Return the [X, Y] coordinate for the center point of the cell that contains the specified text.  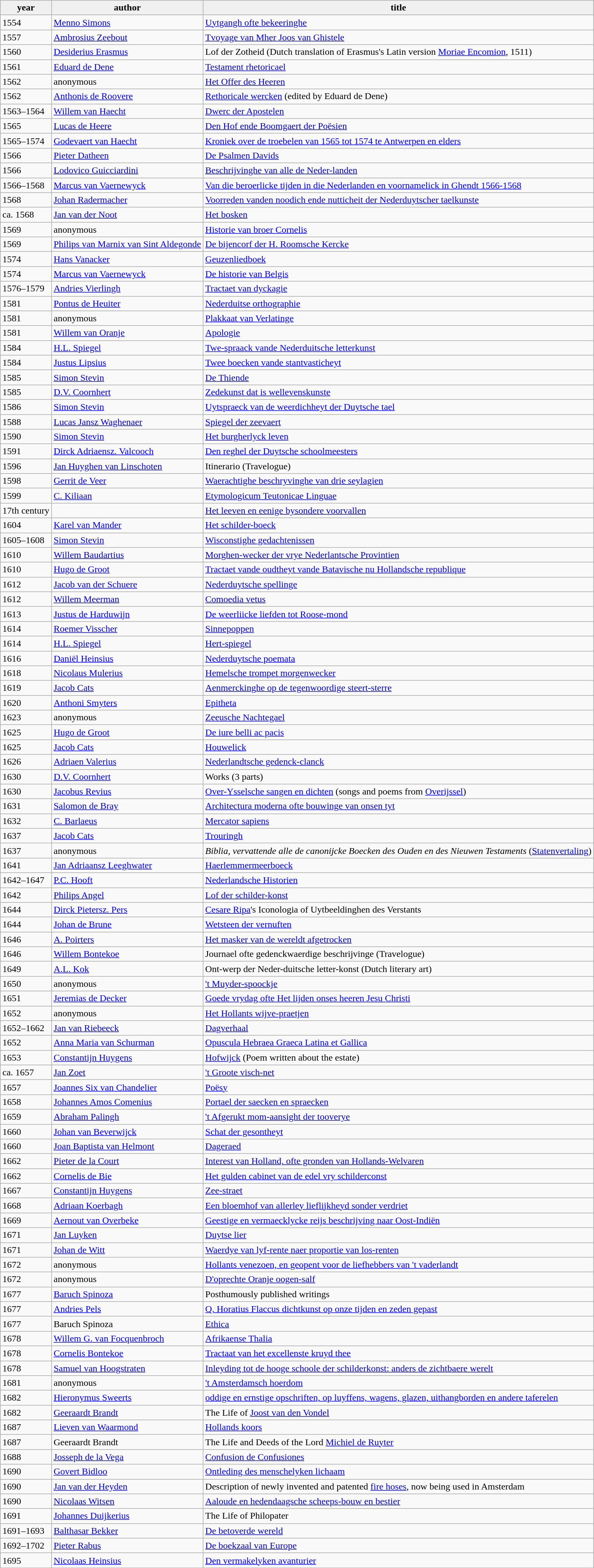
Architectura moderna ofte bouwinge van onsen tyt [399, 806]
Schat der gesontheyt [399, 1132]
Aenmerckinghe op de tegenwoordige steert-sterre [399, 688]
Tractaet vande oudtheyt vande Batavische nu Hollandsche republique [399, 570]
't Amsterdamsch hoerdom [399, 1383]
Nicolaas Heinsius [127, 1560]
Etymologicum Teutonicae Linguae [399, 496]
Willem Bontekoe [127, 954]
1668 [26, 1206]
Itinerario (Travelogue) [399, 466]
Nicolaus Mulerius [127, 673]
1649 [26, 969]
1613 [26, 614]
Afrikaense Thalia [399, 1338]
1554 [26, 23]
Dageraed [399, 1146]
1642 [26, 895]
Description of newly invented and patented fire hoses, now being used in Amsterdam [399, 1486]
17th century [26, 510]
1620 [26, 703]
Karel van Mander [127, 525]
1695 [26, 1560]
De weerliicke liefden tot Roose-mond [399, 614]
Posthumously published writings [399, 1294]
Rethoricale wercken (edited by Eduard de Dene) [399, 96]
Het Hollants wijve-praetjen [399, 1013]
Lieven van Waarmond [127, 1427]
Poësy [399, 1087]
1588 [26, 422]
Govert Bidloo [127, 1472]
Godevaert van Haecht [127, 141]
Jacob van der Schuere [127, 584]
Spiegel der zeevaert [399, 422]
Ethica [399, 1324]
Het gulden cabinet van de edel vry schilderconst [399, 1176]
Waerdye van lyf-rente naer proportie van los-renten [399, 1250]
Johan van Beverwijck [127, 1132]
Van die beroerlicke tijden in die Nederlanden en voornamelick in Ghendt 1566-1568 [399, 185]
Sinnepoppen [399, 629]
1650 [26, 984]
Justus Lipsius [127, 362]
Samuel van Hoogstraten [127, 1368]
Den vermakelyken avanturier [399, 1560]
Uytgangh ofte bekeeringhe [399, 23]
Anna Maria van Schurman [127, 1043]
De bijencorf der H. Roomsche Kercke [399, 244]
1653 [26, 1058]
1560 [26, 52]
1565–1574 [26, 141]
Ont-werp der Neder-duitsche letter-konst (Dutch literary art) [399, 969]
Lucas de Heere [127, 126]
Lof der Zotheid (Dutch translation of Erasmus's Latin version Moriae Encomion, 1511) [399, 52]
't Muyder-spoockje [399, 984]
Aaloude en hedendaagsche scheeps-bouw en bestier [399, 1501]
1590 [26, 437]
't Afgerukt mom-aansight der tooverye [399, 1117]
Roemer Visscher [127, 629]
1659 [26, 1117]
Menno Simons [127, 23]
1667 [26, 1191]
Zee-straet [399, 1191]
Q. Horatius Flaccus dichtkunst op onze tijden en zeden gepast [399, 1309]
Pieter Rabus [127, 1545]
1642–1647 [26, 880]
Nederduytsche spellinge [399, 584]
A. Poirters [127, 939]
Plakkaat van Verlatinge [399, 318]
Ambrosius Zeebout [127, 37]
Jan van der Heyden [127, 1486]
Dirck Adriaensz. Valcooch [127, 451]
year [26, 8]
Tractaat van het excellenste kruyd thee [399, 1353]
Adriaen Valerius [127, 762]
Desiderius Erasmus [127, 52]
title [399, 8]
't Groote visch-net [399, 1072]
1596 [26, 466]
1568 [26, 200]
Joannes Six van Chandelier [127, 1087]
De Thiende [399, 377]
Interest van Holland, ofte gronden van Hollands-Welvaren [399, 1161]
Confusion de Confusiones [399, 1457]
Gerrit de Veer [127, 481]
Houwelick [399, 747]
Het bosken [399, 215]
author [127, 8]
Cornelis de Bie [127, 1176]
Hollands koors [399, 1427]
Lodovico Guicciardini [127, 170]
1566–1568 [26, 185]
Abraham Palingh [127, 1117]
Philips Angel [127, 895]
Over-Ysselsche sangen en dichten (songs and poems from Overijssel) [399, 791]
Dirck Pietersz. Pers [127, 910]
Andries Vierlingh [127, 289]
Een bloemhof van allerley lieflijkheyd sonder verdriet [399, 1206]
Uytspraeck van de weerdichheyt der Duytsche tael [399, 407]
Geestige en vermaecklycke reijs beschrijving naar Oost-Indiën [399, 1220]
Duytse lier [399, 1235]
1565 [26, 126]
Jeremias de Decker [127, 998]
Pieter Datheen [127, 155]
Morghen-wecker der vrye Nederlantsche Provintien [399, 555]
1651 [26, 998]
1631 [26, 806]
Johannes Duijkerius [127, 1516]
1557 [26, 37]
1669 [26, 1220]
Apologie [399, 333]
Het schilder-boeck [399, 525]
Geuzenliedboek [399, 259]
The Life and Deeds of the Lord Michiel de Ruyter [399, 1442]
ca. 1568 [26, 215]
Adriaan Koerbagh [127, 1206]
1561 [26, 67]
1605–1608 [26, 540]
Pontus de Heuiter [127, 303]
Mercator sapiens [399, 821]
A.L. Kok [127, 969]
Hert-spiegel [399, 643]
Daniël Heinsius [127, 659]
Biblia, vervattende alle de canonijcke Boecken des Ouden en des Nieuwen Testaments (Statenvertaling) [399, 850]
Anthoni Smyters [127, 703]
Willem van Oranje [127, 333]
Justus de Harduwijn [127, 614]
De historie van Belgis [399, 274]
Cesare Ripa's Iconologia of Uytbeeldinghen des Verstants [399, 910]
1616 [26, 659]
Johannes Amos Comenius [127, 1102]
Anthonis de Roovere [127, 96]
D'oprechte Oranje oogen-salf [399, 1279]
1632 [26, 821]
Tvoyage van Mher Joos van Ghistele [399, 37]
The Life of Joost van den Vondel [399, 1413]
Willem Baudartius [127, 555]
Het burgherlyck leven [399, 437]
Johan Radermacher [127, 200]
1576–1579 [26, 289]
De Psalmen Davids [399, 155]
1657 [26, 1087]
Twe-spraack vande Nederduitsche letterkunst [399, 348]
Jan Zoet [127, 1072]
Johan de Brune [127, 925]
1563–1564 [26, 111]
1598 [26, 481]
Jan Huyghen van Linschoten [127, 466]
Testament rhetoricael [399, 67]
Zeeusche Nachtegael [399, 718]
Nicolaas Witsen [127, 1501]
1586 [26, 407]
Joan Baptista van Helmont [127, 1146]
Wetsteen der vernuften [399, 925]
De iure belli ac pacis [399, 732]
Works (3 parts) [399, 777]
Jan van der Noot [127, 215]
P.C. Hooft [127, 880]
The Life of Philopater [399, 1516]
Willem G. van Focquenbroch [127, 1338]
Hemelsche trompet morgenwecker [399, 673]
Opuscula Hebraea Graeca Latina et Gallica [399, 1043]
1618 [26, 673]
1691–1693 [26, 1531]
Nederlandsche Historien [399, 880]
Pieter de la Court [127, 1161]
Trouringh [399, 836]
Den Hof ende Boomgaert der Poësien [399, 126]
Nederduytsche poemata [399, 659]
Het Offer des Heeren [399, 82]
Salomon de Bray [127, 806]
Nederduitse orthographie [399, 303]
1591 [26, 451]
1619 [26, 688]
1692–1702 [26, 1545]
Eduard de Dene [127, 67]
Jacobus Revius [127, 791]
Historie van broer Cornelis [399, 230]
De boekzaal van Europe [399, 1545]
Haerlemmermeerboeck [399, 865]
Kroniek over de troebelen van 1565 tot 1574 te Antwerpen en elders [399, 141]
Inleyding tot de hooge schoole der schilderkonst: anders de zichtbaere werelt [399, 1368]
Aernout van Overbeke [127, 1220]
Tractaet van dyckagie [399, 289]
Het masker van de wereldt afgetrocken [399, 939]
Beschrijvinghe van alle de Neder-landen [399, 170]
ca. 1657 [26, 1072]
1681 [26, 1383]
Comoedia vetus [399, 599]
1599 [26, 496]
1652–1662 [26, 1028]
Cornelis Bontekoe [127, 1353]
Hollants venezoen, en geopent voor de liefhebbers van 't vaderlandt [399, 1265]
Waerachtighe beschryvinghe van drie seylagien [399, 481]
Ontleding des menschelyken lichaam [399, 1472]
De betoverde wereld [399, 1531]
Dagverhaal [399, 1028]
1691 [26, 1516]
Lof der schilder-konst [399, 895]
Wisconstighe gedachtenissen [399, 540]
Hans Vanacker [127, 259]
Balthasar Bekker [127, 1531]
C. Barlaeus [127, 821]
1604 [26, 525]
Hofwijck (Poem written about the estate) [399, 1058]
Nederlandtsche gedenck-clanck [399, 762]
Andries Pels [127, 1309]
1641 [26, 865]
oddige en ernstige opschriften, op luyffens, wagens, glazen, uithangborden en andere taferelen [399, 1398]
Voorreden vanden noodich ende nutticheit der Nederduytscher taelkunste [399, 200]
1688 [26, 1457]
Twee boecken vande stantvasticheyt [399, 362]
Jan van Riebeeck [127, 1028]
1626 [26, 762]
Philips van Marnix van Sint Aldegonde [127, 244]
Dwerc der Apostelen [399, 111]
Journael ofte gedenckwaerdige beschrijvinge (Travelogue) [399, 954]
Jan Adriaansz Leeghwater [127, 865]
Epitheta [399, 703]
Johan de Witt [127, 1250]
Josseph de la Vega [127, 1457]
Portael der saecken en spraecken [399, 1102]
Goede vrydag ofte Het lijden onses heeren Jesu Christi [399, 998]
Willem Meerman [127, 599]
Den reghel der Duytsche schoolmeesters [399, 451]
Lucas Jansz Waghenaer [127, 422]
Jan Luyken [127, 1235]
1623 [26, 718]
Willem van Haecht [127, 111]
Het leeven en eenige bysondere voorvallen [399, 510]
C. Kiliaan [127, 496]
1658 [26, 1102]
Hieronymus Sweerts [127, 1398]
Zedekunst dat is wellevenskunste [399, 392]
